Determine the [X, Y] coordinate at the center of the cell enclosing the given text.  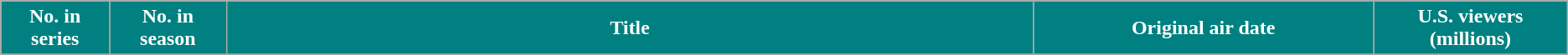
Original air date [1204, 28]
No. inseries [55, 28]
Title [630, 28]
U.S. viewers(millions) [1471, 28]
No. inseason [168, 28]
